Identify which cell holds the provided text, then report its [x, y] central coordinate. 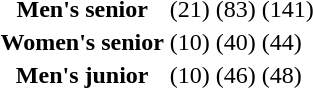
(10) [190, 42]
(40) [236, 42]
